Capture the cell that displays the provided text and extract its [X, Y] central coordinate. 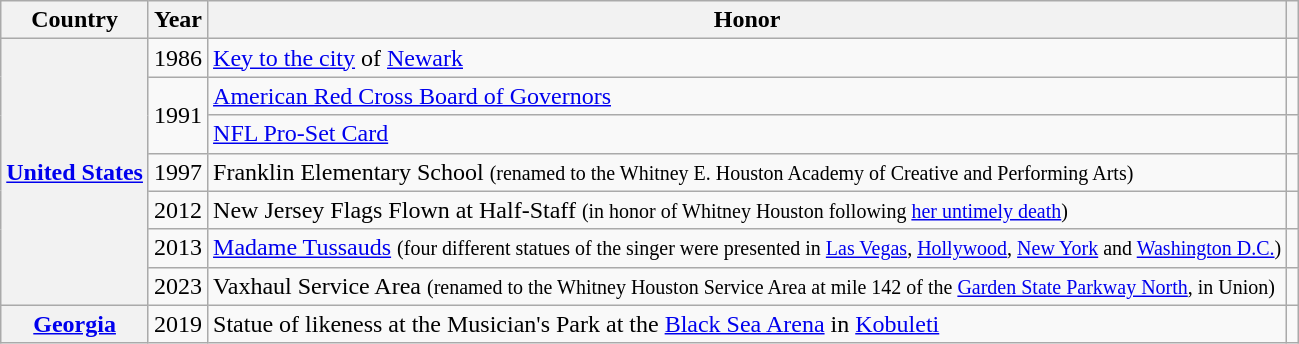
New Jersey Flags Flown at Half-Staff (in honor of Whitney Houston following her untimely death) [748, 210]
2013 [178, 248]
2012 [178, 210]
American Red Cross Board of Governors [748, 96]
Vaxhaul Service Area (renamed to the Whitney Houston Service Area at mile 142 of the Garden State Parkway North, in Union) [748, 286]
Year [178, 20]
Honor [748, 20]
NFL Pro-Set Card [748, 134]
Country [75, 20]
2019 [178, 324]
Statue of likeness at the Musician's Park at the Black Sea Arena in Kobuleti [748, 324]
United States [75, 172]
Georgia [75, 324]
Key to the city of Newark [748, 58]
Madame Tussauds (four different statues of the singer were presented in Las Vegas, Hollywood, New York and Washington D.C.) [748, 248]
1991 [178, 115]
Franklin Elementary School (renamed to the Whitney E. Houston Academy of Creative and Performing Arts) [748, 172]
1997 [178, 172]
2023 [178, 286]
1986 [178, 58]
